Scan for the cell matching the given text and deliver its (x, y) coordinate at center. 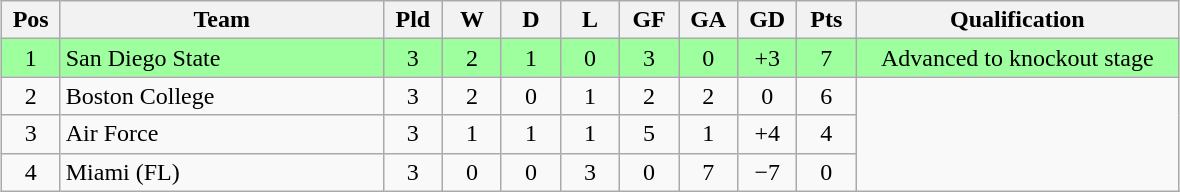
W (472, 20)
Boston College (222, 96)
Pos (30, 20)
GA (708, 20)
GF (650, 20)
5 (650, 134)
Pld (412, 20)
+3 (768, 58)
D (530, 20)
Air Force (222, 134)
6 (826, 96)
Pts (826, 20)
Advanced to knockout stage (1018, 58)
GD (768, 20)
+4 (768, 134)
Qualification (1018, 20)
Team (222, 20)
Miami (FL) (222, 172)
San Diego State (222, 58)
L (590, 20)
−7 (768, 172)
